Output the [x, y] coordinate of the center of the cell containing the given text.  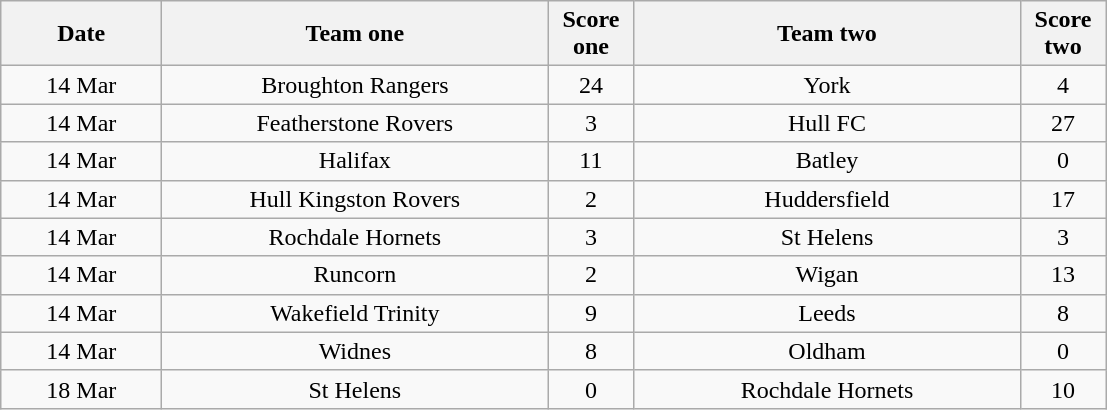
Wigan [827, 275]
Hull Kingston Rovers [355, 199]
Huddersfield [827, 199]
York [827, 85]
27 [1063, 123]
Featherstone Rovers [355, 123]
11 [591, 161]
Widnes [355, 351]
10 [1063, 389]
Score one [591, 34]
Hull FC [827, 123]
Score two [1063, 34]
18 Mar [82, 389]
24 [591, 85]
17 [1063, 199]
Halifax [355, 161]
13 [1063, 275]
4 [1063, 85]
Wakefield Trinity [355, 313]
Date [82, 34]
Runcorn [355, 275]
Oldham [827, 351]
Leeds [827, 313]
9 [591, 313]
Team two [827, 34]
Batley [827, 161]
Broughton Rangers [355, 85]
Team one [355, 34]
